Determine the [X, Y] coordinate at the center of the cell enclosing the given text.  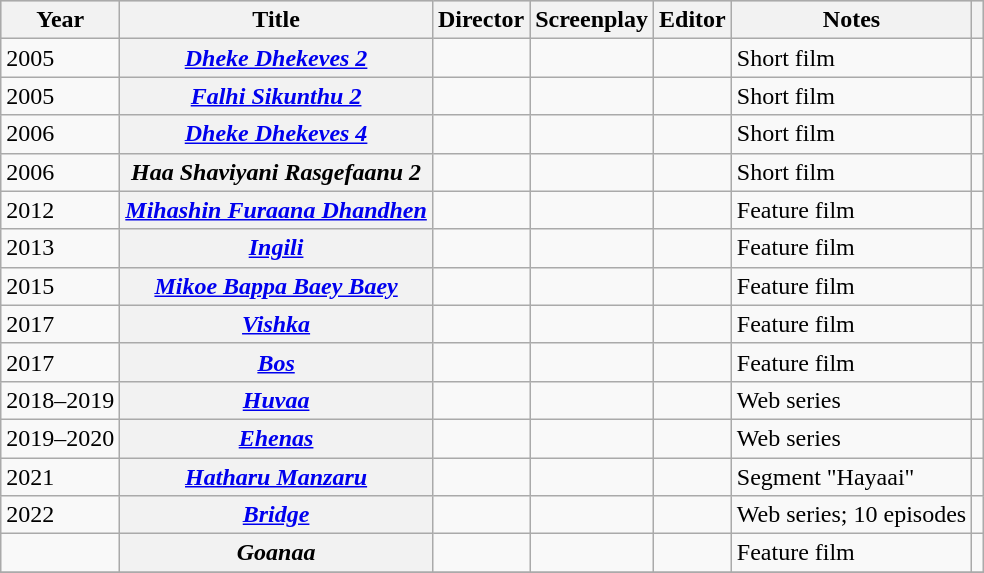
Ehenas [276, 438]
Huvaa [276, 400]
Mihashin Furaana Dhandhen [276, 210]
Notes [851, 20]
Bos [276, 362]
Director [480, 20]
Dheke Dhekeves 4 [276, 134]
Mikoe Bappa Baey Baey [276, 286]
Hatharu Manzaru [276, 477]
Year [60, 20]
Dheke Dhekeves 2 [276, 58]
Ingili [276, 248]
Vishka [276, 324]
Falhi Sikunthu 2 [276, 96]
2022 [60, 515]
Title [276, 20]
Web series; 10 episodes [851, 515]
2015 [60, 286]
Goanaa [276, 553]
2019–2020 [60, 438]
Haa Shaviyani Rasgefaanu 2 [276, 172]
2013 [60, 248]
Editor [693, 20]
Bridge [276, 515]
2021 [60, 477]
2018–2019 [60, 400]
Segment "Hayaai" [851, 477]
2012 [60, 210]
Screenplay [592, 20]
